Return (x, y) of the center of cell containing provided text 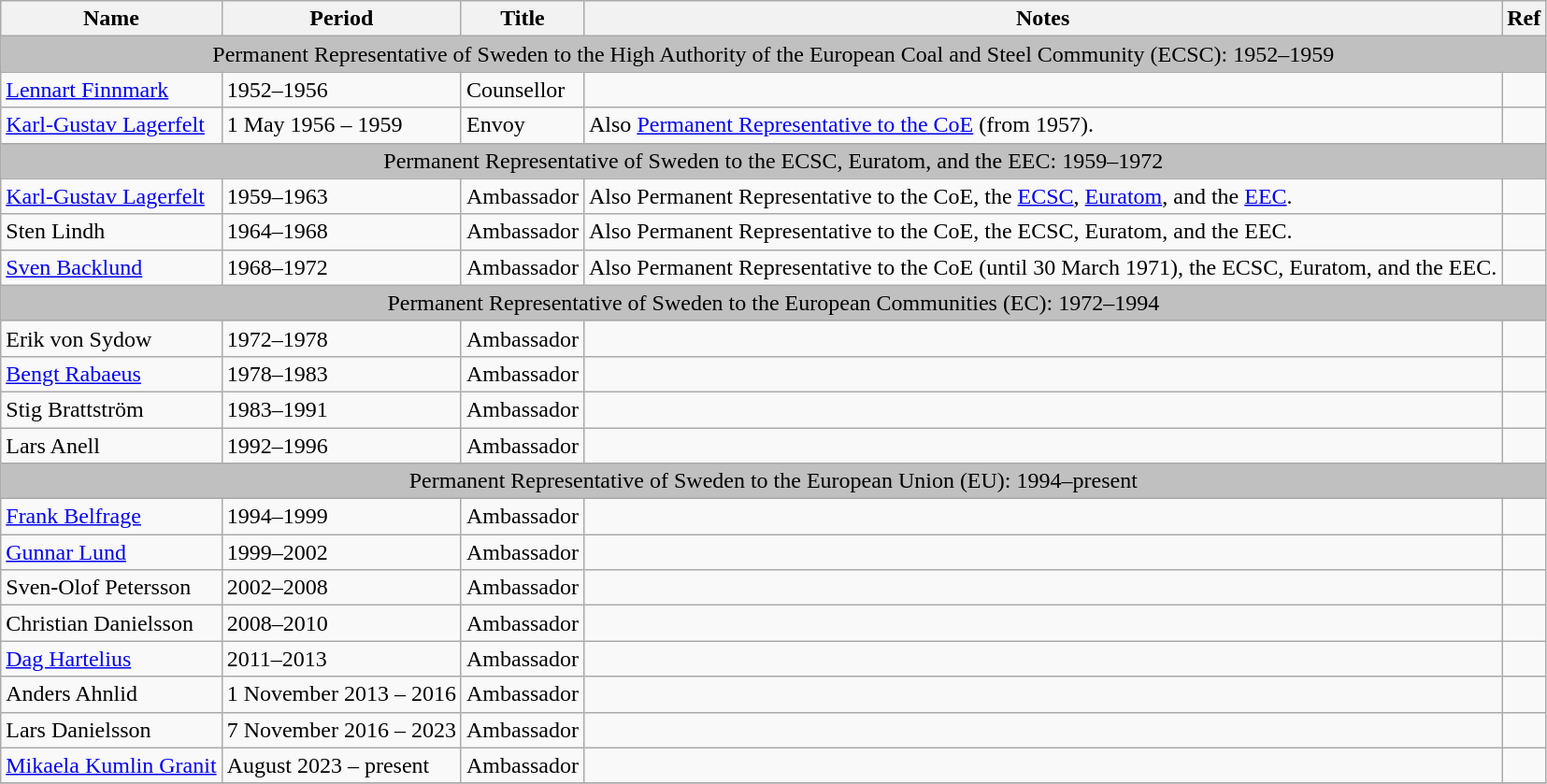
Sten Lindh (111, 232)
Mikaela Kumlin Granit (111, 765)
Counsellor (522, 90)
Christian Danielsson (111, 623)
7 November 2016 – 2023 (341, 730)
Bengt Rabaeus (111, 374)
1992–1996 (341, 446)
Permanent Representative of Sweden to the European Communities (EC): 1972–1994 (774, 303)
Period (341, 19)
1978–1983 (341, 374)
1952–1956 (341, 90)
Envoy (522, 125)
Anders Ahnlid (111, 694)
2008–2010 (341, 623)
1999–2002 (341, 552)
2011–2013 (341, 659)
Stig Brattström (111, 409)
1 May 1956 – 1959 (341, 125)
Also Permanent Representative to the CoE (until 30 March 1971), the ECSC, Euratom, and the EEC. (1042, 267)
Title (522, 19)
1972–1978 (341, 338)
Lars Anell (111, 446)
Frank Belfrage (111, 517)
1994–1999 (341, 517)
Notes (1042, 19)
August 2023 – present (341, 765)
Sven-Olof Petersson (111, 588)
Name (111, 19)
Permanent Representative of Sweden to the European Union (EU): 1994–present (774, 481)
1959–1963 (341, 196)
Lennart Finnmark (111, 90)
1968–1972 (341, 267)
1 November 2013 – 2016 (341, 694)
1964–1968 (341, 232)
1983–1991 (341, 409)
Also Permanent Representative to the CoE (from 1957). (1042, 125)
2002–2008 (341, 588)
Permanent Representative of Sweden to the High Authority of the European Coal and Steel Community (ECSC): 1952–1959 (774, 54)
Lars Danielsson (111, 730)
Sven Backlund (111, 267)
Gunnar Lund (111, 552)
Erik von Sydow (111, 338)
Dag Hartelius (111, 659)
Permanent Representative of Sweden to the ECSC, Euratom, and the EEC: 1959–1972 (774, 161)
Ref (1524, 19)
